Return [x, y] of the center of cell containing provided text 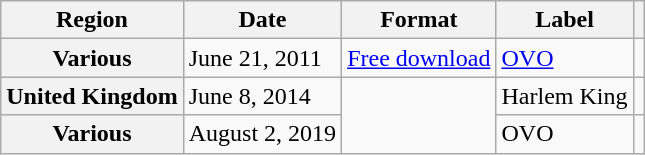
Format [419, 20]
Region [92, 20]
August 2, 2019 [262, 134]
June 21, 2011 [262, 58]
Date [262, 20]
Label [564, 20]
June 8, 2014 [262, 96]
Free download [419, 58]
United Kingdom [92, 96]
Harlem King [564, 96]
